Return the [x, y] coordinate for the center point of the cell that contains the specified text.  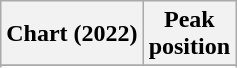
Peakposition [189, 34]
Chart (2022) [72, 34]
